Return the (X, Y) coordinate for the center point of the cell that contains the specified text.  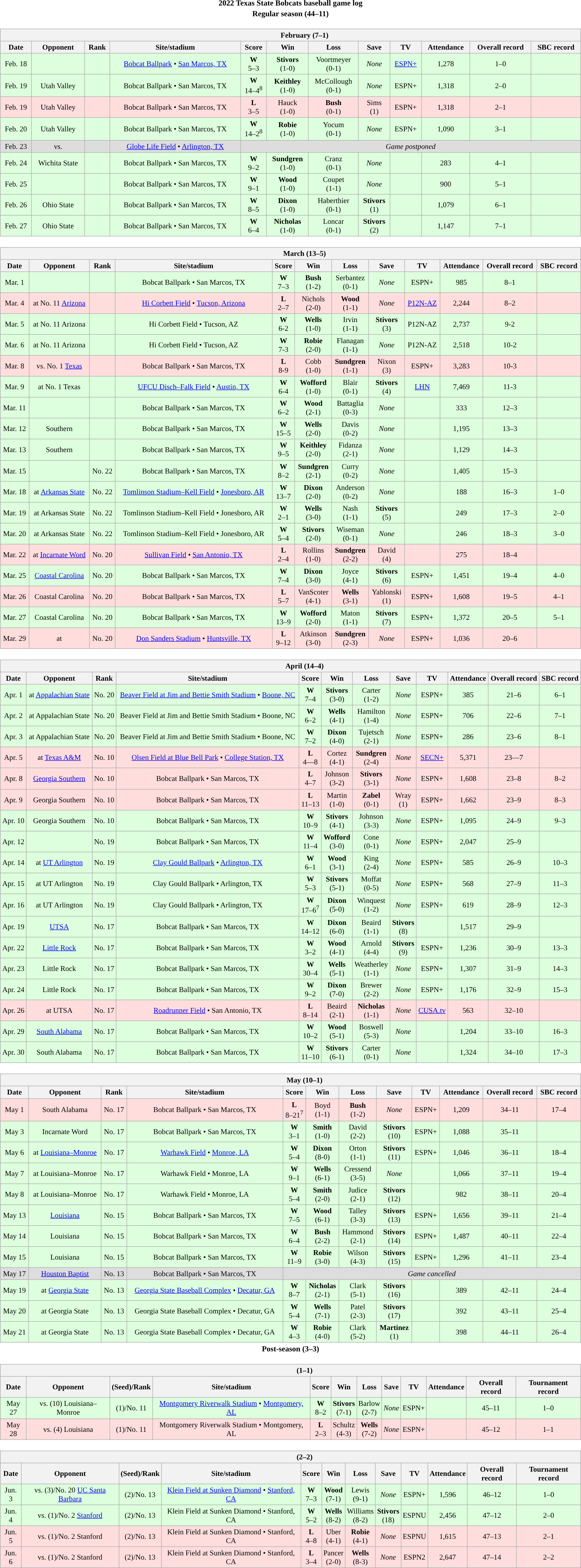
398 (461, 1332)
Martinez(1) (394, 1332)
2,456 (448, 1515)
W3–2 (310, 948)
Wells(5-1) (337, 968)
(2–2) (290, 1457)
May 27 (14, 1408)
23–4 (559, 1257)
Moffat(0-5) (371, 883)
vs. No. 1 Texas (59, 366)
Apr. 12 (14, 841)
Mar. 27 (15, 617)
31–9 (514, 968)
1,517 (468, 927)
20–6 (510, 638)
Sundgren(2-2) (350, 555)
Mar. 11 (15, 408)
40–11 (510, 1236)
Wilson(4-3) (358, 1257)
1,129 (461, 449)
1–1 (549, 1429)
34–10 (514, 1053)
Flanagan(1-1) (350, 345)
May 20 (15, 1311)
1,405 (461, 471)
Stivors(16) (394, 1290)
18–3 (510, 534)
Rollins(1-0) (313, 555)
706 (468, 716)
Mar. 1 (15, 282)
Joyce(4-1) (350, 575)
Mar. 5 (15, 324)
L5–7 (283, 597)
3–0 (559, 534)
Nichols(2-0) (313, 303)
Robie(3-0) (322, 1257)
Stivors(5) (386, 512)
900 (446, 184)
37–11 (510, 1173)
Wells(7-2) (369, 1429)
W7–5 (294, 1215)
42–11 (510, 1290)
Stivors(6) (386, 575)
W13–9 (283, 617)
CUSA.tv (432, 1011)
W6-2 (283, 324)
Feb. 24 (16, 163)
1,296 (461, 1257)
Wood(7-1) (333, 1494)
10-2 (510, 345)
Hauck(1-0) (287, 107)
1,079 (446, 205)
Wiseman(0-1) (350, 534)
May 15 (15, 1257)
Smith(1-0) (322, 1131)
Stivors(7-1) (344, 1408)
Feb. 27 (16, 226)
1,324 (468, 1053)
10–3 (560, 863)
Beaird(2-1) (337, 1011)
19–5 (510, 597)
Nixon(3) (386, 366)
W11–4 (310, 841)
David(4) (386, 555)
Stivors(7) (386, 617)
vs. (10) Louisiana–Monroe (68, 1408)
W11–9 (294, 1257)
ESPN2 (414, 1557)
Wells(8-2) (333, 1515)
385 (468, 695)
W6-4 (283, 387)
Hammond(2-1) (358, 1236)
Feb. 26 (16, 205)
May 13 (15, 1215)
Sundgren(2-4) (371, 758)
Dixon(8-0) (322, 1153)
W7–2 (310, 737)
UFCU Disch–Falk Field • Austin, TX (194, 387)
1,596 (448, 1494)
Jun. 5 (11, 1536)
L8-9 (283, 366)
Apr. 1 (14, 695)
1,176 (468, 990)
32–9 (514, 990)
Yablonski(1) (386, 597)
27–9 (514, 883)
Feb. 23 (16, 146)
Anderson(0-2) (350, 492)
W14–28 (254, 129)
Mar. 19 (15, 512)
Apr. 19 (14, 927)
1,036 (461, 638)
Keithley(1-0) (287, 86)
33–10 (514, 1031)
Williams(8-2) (361, 1515)
Martin(1-0) (337, 800)
Feb. 25 (16, 184)
246 (461, 534)
Olsen Field at Blue Bell Park • College Station, TX (207, 758)
W10–2 (310, 1031)
Weatherley(1-1) (371, 968)
Tujetsch(2-1) (371, 737)
Houston Baptist (65, 1274)
L3–5 (254, 107)
at Incarnate Word (59, 555)
Apr. 5 (14, 758)
20–5 (510, 617)
11-3 (510, 387)
Apr. 8 (14, 778)
3–1 (501, 129)
Stivors(18) (388, 1515)
W14–12 (310, 927)
Stivors(3-0) (337, 695)
Stivors(11) (394, 1153)
Apr. 14 (14, 863)
Stivors(6-1) (337, 1053)
1,278 (446, 64)
Stivors(1) (374, 205)
April (14–4) (290, 666)
W14–48 (254, 86)
Mar. 8 (15, 366)
Mar. 9 (15, 387)
March (13–5) (290, 253)
Mar. 22 (15, 555)
Wells(3-1) (350, 597)
34–11 (510, 1110)
Cortez(4-1) (337, 758)
563 (468, 1011)
Wood(1-1) (350, 303)
May 3 (15, 1131)
L2–4 (283, 555)
Stivors(2) (374, 226)
David(2-2) (358, 1131)
Dixon(4-0) (337, 737)
(1–1) (290, 1371)
Apr. 22 (14, 948)
1,372 (461, 617)
585 (468, 863)
36–11 (510, 1153)
32–10 (514, 1011)
22–4 (559, 1236)
Zabel(0-1) (371, 800)
Talley(3-3) (358, 1215)
1,307 (468, 968)
249 (461, 512)
May 7 (15, 1173)
1,046 (461, 1153)
20–4 (559, 1194)
vs. (58, 146)
Sims(1) (374, 107)
46–12 (492, 1494)
Haberthier(0-1) (333, 205)
W3–1 (294, 1131)
9-2 (510, 324)
Stivors(13) (394, 1215)
Apr. 29 (14, 1031)
286 (468, 737)
L2–3 (321, 1429)
Stivors(10) (394, 1131)
Sullivan Field • San Antonio, TX (194, 555)
28–9 (514, 905)
W5–2 (311, 1515)
May 1 (15, 1110)
Stivors(5-1) (337, 883)
Jun. 4 (11, 1515)
25–4 (559, 1311)
Dixon(5-0) (337, 905)
Dixon(1-0) (287, 205)
Judice(2-1) (358, 1194)
Feb. 18 (16, 64)
1,236 (468, 948)
2,047 (468, 841)
L4–8 (311, 1536)
W2–1 (283, 512)
Winquest(1-2) (371, 905)
Cobb(1-0) (313, 366)
Mar. 20 (15, 534)
392 (461, 1311)
1,656 (461, 1215)
Dixon(7-0) (337, 990)
2,647 (448, 1557)
L8–217 (294, 1110)
9–3 (560, 820)
1,209 (461, 1110)
Maton(1-1) (350, 617)
Clark(5-1) (358, 1290)
Robie(1-0) (287, 129)
Mar. 29 (15, 638)
Dixon(6-0) (337, 927)
vs. (3)/No. 20 UC Santa Barbara (70, 1494)
at No. 1 Texas (59, 387)
L4—8 (310, 758)
23–9 (514, 800)
1,090 (446, 129)
11–3 (560, 883)
39–11 (510, 1215)
Stivors(3) (386, 324)
Serbantez(0-1) (350, 282)
1,487 (461, 1236)
Wofford(1-0) (313, 387)
283 (446, 163)
1,095 (468, 820)
Johnson(3-3) (371, 820)
Arnold(4-4) (371, 948)
May 28 (14, 1429)
Pancer(2-0) (333, 1557)
W8–5 (254, 205)
1,204 (468, 1031)
W13–7 (283, 492)
Schultz(4-3) (344, 1429)
Dixon(3-0) (313, 575)
February (7–1) (290, 35)
Mar. 26 (15, 597)
Apr. 2 (14, 716)
Incarnate Word (65, 1131)
Nash(1-1) (350, 512)
Cressend(3-5) (358, 1173)
Apr. 23 (14, 968)
Boswell(5-3) (371, 1031)
Nicholas(1-1) (371, 1011)
Apr. 16 (14, 905)
29–9 (514, 927)
W17–67 (310, 905)
Sundgren(1-0) (287, 163)
vs. (4) Louisiana (68, 1429)
Wray(1) (403, 800)
44–11 (510, 1332)
Wood(5-1) (337, 1031)
Mar. 4 (15, 303)
Stivors(12) (394, 1194)
Sundgren(2-3) (350, 638)
W15–5 (283, 429)
Brewer(2-2) (371, 990)
Robie(2-0) (313, 345)
Wells(2-0) (313, 429)
30–9 (514, 948)
Don Sanders Stadium • Huntsville, TX (194, 638)
L2–7 (283, 303)
Mar. 12 (15, 429)
22–6 (514, 716)
May 19 (15, 1290)
Beaird(1-1) (371, 927)
8–3 (560, 800)
Hamilton(1-4) (371, 716)
Bush(2-2) (322, 1236)
Stivors(3-1) (371, 778)
Apr. 9 (14, 800)
5,371 (468, 758)
7,469 (461, 387)
21–6 (514, 695)
41–11 (510, 1257)
26–4 (559, 1332)
W9–5 (283, 449)
Coupet(1-1) (333, 184)
2,518 (461, 345)
at UTSA (59, 1011)
Wells(6-1) (322, 1173)
Stivors(1-0) (287, 64)
17–4 (559, 1110)
Atkinson(3-0) (313, 638)
at Texas A&M (59, 758)
23–8 (514, 778)
Wood(2-1) (313, 408)
SECN+ (432, 758)
23–6 (514, 737)
1,147 (446, 226)
Game cancelled (432, 1274)
W8–7 (294, 1290)
Globe Life Field • Arlington, TX (175, 146)
Loncar(0-1) (333, 226)
L9–12 (283, 638)
47–12 (492, 1515)
W7-3 (283, 345)
1,615 (448, 1536)
Sundgren(2-1) (313, 471)
at (59, 638)
26–9 (514, 863)
L11–13 (310, 800)
Robie(4-0) (322, 1332)
Carter(0-1) (371, 1053)
Mar. 18 (15, 492)
Wood(1-0) (287, 184)
Stivors(15) (394, 1257)
Nicholas(1-0) (287, 226)
King(2-4) (371, 863)
188 (461, 492)
23—7 (514, 758)
Mar. 15 (15, 471)
10-3 (510, 366)
25–9 (514, 841)
Wells(3-0) (313, 512)
May 17 (15, 1274)
Stivors(17) (394, 1311)
Barlow(2-7) (369, 1408)
Feb. 20 (16, 129)
982 (461, 1194)
Bush(0-1) (333, 107)
Sundgren(1-1) (350, 366)
W10–9 (310, 820)
Stivors(4-1) (337, 820)
568 (468, 883)
21–4 (559, 1215)
Keithley(2-0) (313, 449)
3,283 (461, 366)
W6–1 (310, 863)
1,662 (468, 800)
Wood(6-1) (322, 1215)
38–11 (510, 1194)
W4–3 (294, 1332)
UTSA (59, 927)
24–9 (514, 820)
333 (461, 408)
Apr. 24 (14, 990)
Wofford(2-0) (313, 617)
Apr. 15 (14, 883)
43–11 (510, 1311)
Wood(4-1) (337, 948)
W30–4 (310, 968)
619 (468, 905)
Jun. 3 (11, 1494)
Dixon(2-0) (313, 492)
Mar. 6 (15, 345)
Nicholas(2-1) (322, 1290)
Wells(4-1) (337, 716)
1,451 (461, 575)
Apr. 26 (14, 1011)
May 14 (15, 1236)
Patel(2-3) (358, 1311)
Blair(0-1) (350, 387)
Wells(8-3) (361, 1557)
L4–7 (310, 778)
Curry(0-2) (350, 471)
L3–4 (311, 1557)
Fidanza(2-1) (350, 449)
Apr. 30 (14, 1053)
24–4 (559, 1290)
1,088 (461, 1131)
Stivors(14) (394, 1236)
Uber(4-1) (333, 1536)
Yocum(0-1) (333, 129)
4–0 (559, 575)
May 6 (15, 1153)
Wichita State (58, 163)
Johnson(3-2) (337, 778)
2,244 (461, 303)
Cone(0-1) (371, 841)
L8–14 (310, 1011)
Stivors(2-0) (313, 534)
47–14 (492, 1557)
2,737 (461, 324)
Apr. 10 (14, 820)
Wood(3-1) (337, 863)
2–2 (549, 1557)
47–13 (492, 1536)
985 (461, 282)
Jun. 6 (11, 1557)
Mar. 13 (15, 449)
May 8 (15, 1194)
Stivors(9) (403, 948)
VanScoter(4-1) (313, 597)
45–11 (491, 1408)
LHN (422, 387)
Robie(4-1) (361, 1536)
1,195 (461, 429)
Cranz(0-1) (333, 163)
May 21 (15, 1332)
Stivors(8) (403, 927)
Davis(0-2) (350, 429)
Boyd(1-1) (322, 1110)
Mar. 25 (15, 575)
May (10–1) (290, 1080)
Smith(2-0) (322, 1194)
275 (461, 555)
Roadrunner Field • San Antonio, TX (207, 1011)
Lewis(9-1) (361, 1494)
Hi Corbett Field • Tucson, Arizona (194, 303)
Clark(5-2) (358, 1332)
Carter(1-2) (371, 695)
389 (461, 1290)
Wofford(3-0) (337, 841)
Voortmeyer(0-1) (333, 64)
Apr. 3 (14, 737)
35–11 (510, 1131)
Game postponed (411, 146)
1,066 (461, 1173)
Irvin(1-1) (350, 324)
Battaglia(0-3) (350, 408)
McCollough(0-1) (333, 86)
Orton(1-1) (358, 1153)
Wells(1-0) (313, 324)
Wells(7-1) (322, 1311)
W11–10 (310, 1053)
Stivors(4) (386, 387)
45–12 (491, 1429)
